Determine the (X, Y) coordinate at the center of the cell enclosing the given text.  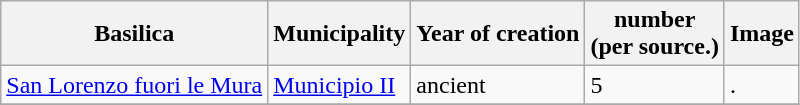
San Lorenzo fuori le Mura (134, 85)
ancient (498, 85)
number(per source.) (654, 34)
Image (762, 34)
Basilica (134, 34)
Municipio II (340, 85)
Municipality (340, 34)
Year of creation (498, 34)
. (762, 85)
5 (654, 85)
